Return the [x, y] coordinate for the center point of the cell that contains the specified text.  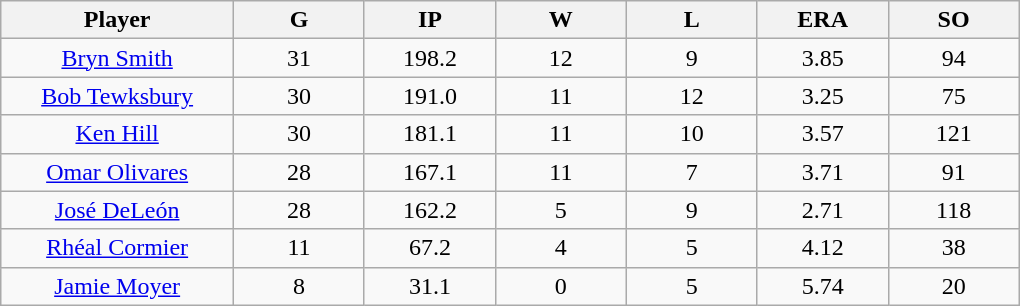
118 [954, 210]
3.71 [822, 172]
3.57 [822, 134]
31 [300, 58]
Rhéal Cormier [118, 248]
38 [954, 248]
W [560, 20]
SO [954, 20]
G [300, 20]
3.25 [822, 96]
2.71 [822, 210]
75 [954, 96]
7 [692, 172]
L [692, 20]
Player [118, 20]
José DeLeón [118, 210]
0 [560, 286]
4 [560, 248]
181.1 [430, 134]
121 [954, 134]
10 [692, 134]
Bob Tewksbury [118, 96]
Bryn Smith [118, 58]
5.74 [822, 286]
IP [430, 20]
31.1 [430, 286]
Ken Hill [118, 134]
20 [954, 286]
94 [954, 58]
8 [300, 286]
162.2 [430, 210]
Jamie Moyer [118, 286]
Omar Olivares [118, 172]
ERA [822, 20]
91 [954, 172]
198.2 [430, 58]
67.2 [430, 248]
191.0 [430, 96]
3.85 [822, 58]
167.1 [430, 172]
4.12 [822, 248]
